Scan for the cell matching the given text and deliver its [X, Y] coordinate at center. 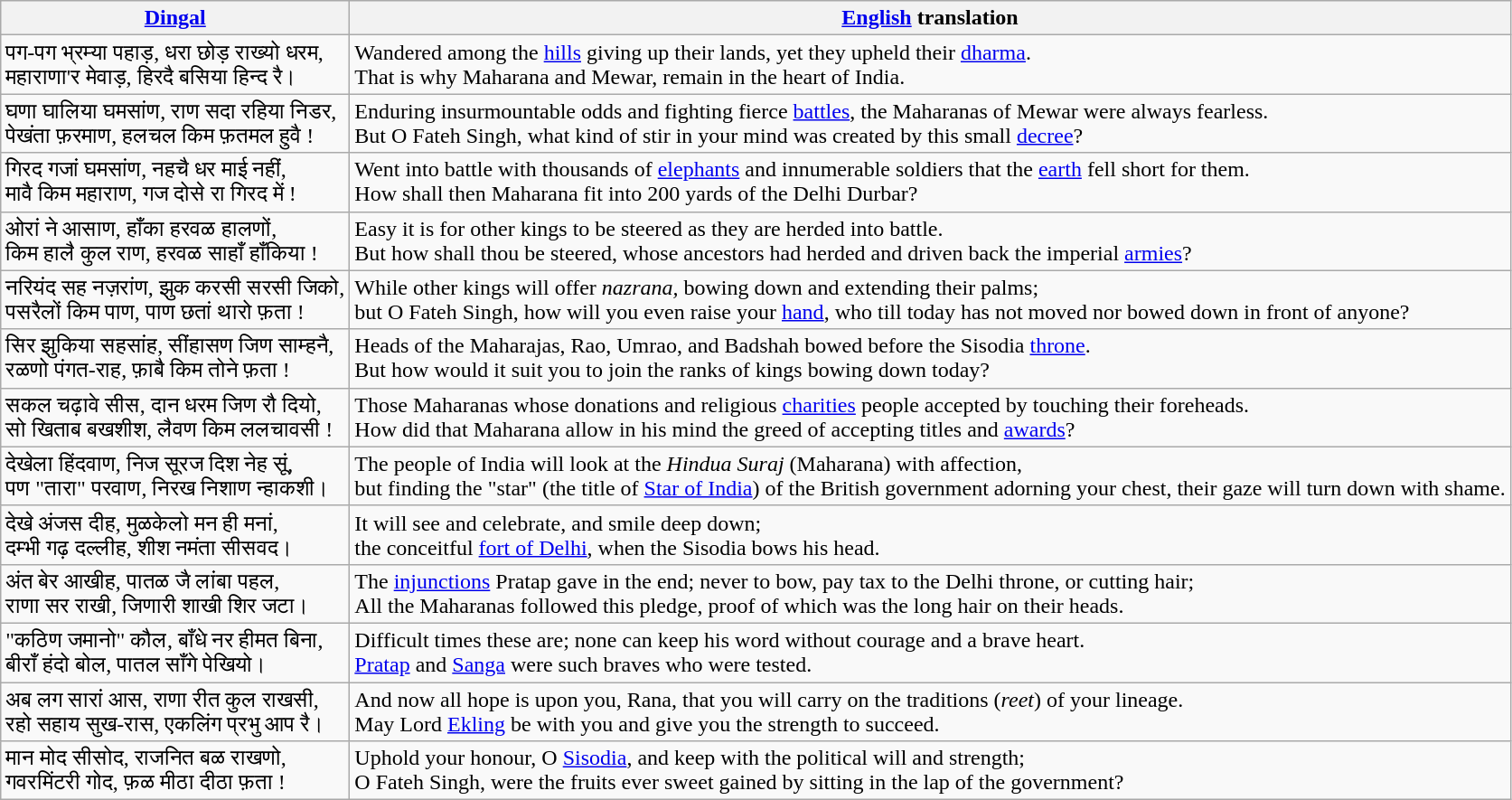
ओरां ने आसाण, हाँका हरवळ हालणों,किम हालै कुल राण, हरवळ साहाँ हाँकिया ! [175, 240]
Wandered among the hills giving up their lands, yet they upheld their dharma.That is why Maharana and Mewar, remain in the heart of India. [930, 65]
पग-पग भ्रम्या पहाड़, धरा छोड़ राख्यो धरम,महाराणा'र मेवाड़, हिरदै बसिया हिन्द रै। [175, 65]
अब लग सारां आस, राणा रीत कुल राखसी,रहो सहाय सुख-रास, एकलिंग प्रभु आप रै। [175, 711]
मान मोद सीसोद, राजनित बळ राखणो,गवरमिंटरी गोद, फ़ळ मीठा दीठा फ़ता ! [175, 770]
देखेला हिंदवाण, निज सूरज दिश नेह सूं,पण "तारा" परवाण, निरख निशाण न्हाकशी। [175, 475]
It will see and celebrate, and smile deep down;the conceitful fort of Delhi, when the Sisodia bows his head. [930, 535]
Difficult times these are; none can keep his word without courage and a brave heart.Pratap and Sanga were such braves who were tested. [930, 653]
"कठिण जमानो" कौल, बाँधे नर हीमत बिना,बीराँ हंदो बोल, पातल साँगे पेखियो। [175, 653]
नरियंद सह नज़रांण, झुक करसी सरसी जिको,पसरैलों किम पाण, पाण छतां थारो फ़ता ! [175, 300]
देखे अंजस दीह, मुळकेलो मन ही मनां,दम्भी गढ़ दल्लीह, शीश नमंता सीसवद। [175, 535]
गिरद गजां घमसांण, नहचै धर माई नहीं,मावै किम महाराण, गज दोसे रा गिरद में ! [175, 183]
English translation [930, 18]
घणा घालिया घमसांण, राण सदा रहिया निडर,पेखंता फ़रमाण, हलचल किम फ़तमल हुवै ! [175, 123]
सिर झुकिया सहसांह, सींहासण जिण साम्हनै,रळणो पंगत-राह, फ़ाबै किम तोने फ़ता ! [175, 358]
अंत बेर आखीह, पातळ जै लांबा पहल,राणा सर राखी, जिणारी शाखी शिर जटा। [175, 593]
Dingal [175, 18]
सकल चढ़ावे सीस, दान धरम जिण रौ दियो,सो खिताब बखशीश, लैवण किम ललचावसी ! [175, 418]
